Determine the [x, y] coordinate at the center of the cell enclosing the given text.  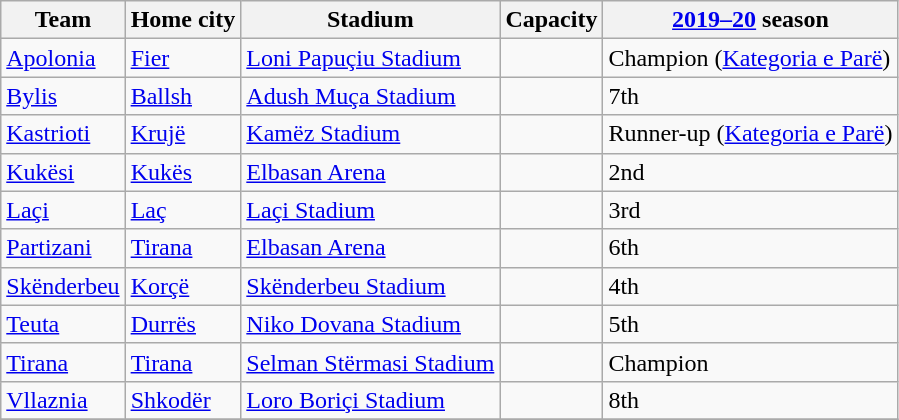
Laç [183, 210]
Teuta [63, 324]
Capacity [552, 20]
Selman Stërmasi Stadium [370, 362]
6th [750, 248]
Runner-up (Kategoria e Parë) [750, 134]
Partizani [63, 248]
Skënderbeu [63, 286]
5th [750, 324]
Laçi Stadium [370, 210]
Apolonia [63, 58]
Loni Papuçiu Stadium [370, 58]
Fier [183, 58]
Kukës [183, 172]
Kukësi [63, 172]
2nd [750, 172]
Loro Boriçi Stadium [370, 400]
Adush Muça Stadium [370, 96]
Skënderbeu Stadium [370, 286]
Home city [183, 20]
Team [63, 20]
Champion (Kategoria e Parë) [750, 58]
Kamëz Stadium [370, 134]
Durrës [183, 324]
2019–20 season [750, 20]
Krujë [183, 134]
Ballsh [183, 96]
Vllaznia [63, 400]
Niko Dovana Stadium [370, 324]
Shkodër [183, 400]
8th [750, 400]
4th [750, 286]
Stadium [370, 20]
Kastrioti [63, 134]
3rd [750, 210]
Bylis [63, 96]
Champion [750, 362]
Laçi [63, 210]
7th [750, 96]
Korçë [183, 286]
